Scan for the cell matching the given text and deliver its (x, y) coordinate at center. 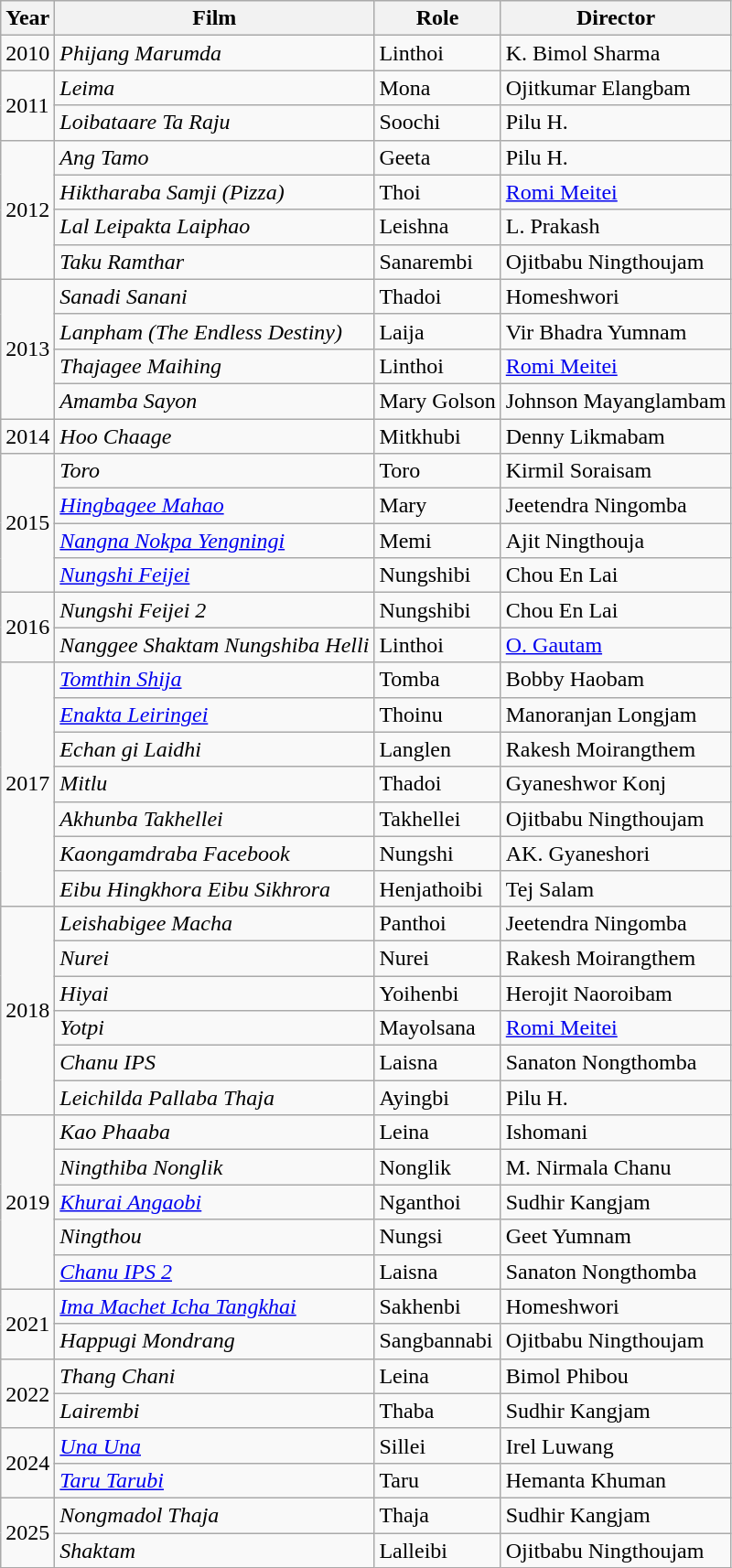
2010 (27, 53)
Thajagee Maihing (214, 366)
Nungshi Feijei 2 (214, 610)
Bimol Phibou (616, 1376)
Enakta Leiringei (214, 714)
Taru (437, 1480)
Irel Luwang (616, 1445)
2019 (27, 1202)
Taku Ramthar (214, 262)
Ningthiba Nonglik (214, 1167)
Khurai Angaobi (214, 1202)
Langlen (437, 749)
Bobby Haobam (616, 680)
Happugi Mondrang (214, 1341)
Sanadi Sanani (214, 296)
Film (214, 18)
Phijang Marumda (214, 53)
Sillei (437, 1445)
Tej Salam (616, 888)
Hemanta Khuman (616, 1480)
Ajit Ningthouja (616, 541)
Chanu IPS (214, 1063)
2025 (27, 1532)
K. Bimol Sharma (616, 53)
Year (27, 18)
Mary (437, 506)
2017 (27, 784)
Panthoi (437, 923)
Geeta (437, 157)
Nangna Nokpa Yengningi (214, 541)
Ang Tamo (214, 157)
Leishabigee Macha (214, 923)
Ayingbi (437, 1098)
Hoo Chaage (214, 436)
2024 (27, 1463)
Mary Golson (437, 401)
Echan gi Laidhi (214, 749)
Kirmil Soraisam (616, 471)
Taru Tarubi (214, 1480)
L. Prakash (616, 227)
Thoi (437, 192)
Nganthoi (437, 1202)
Ima Machet Icha Tangkhai (214, 1306)
Mona (437, 88)
Ojitkumar Elangbam (616, 88)
Lanpham (The Endless Destiny) (214, 331)
Eibu Hingkhora Eibu Sikhrora (214, 888)
Nungsi (437, 1237)
Lairembi (214, 1411)
2015 (27, 523)
Hiktharaba Samji (Pizza) (214, 192)
Johnson Mayanglambam (616, 401)
Thaja (437, 1515)
Hiyai (214, 993)
Sakhenbi (437, 1306)
Yotpi (214, 1028)
Mitkhubi (437, 436)
Laija (437, 331)
Geet Yumnam (616, 1237)
Manoranjan Longjam (616, 714)
Leishna (437, 227)
2018 (27, 1010)
O. Gautam (616, 645)
Yoihenbi (437, 993)
Amamba Sayon (214, 401)
Akhunba Takhellei (214, 819)
Henjathoibi (437, 888)
M. Nirmala Chanu (616, 1167)
Leichilda Pallaba Thaja (214, 1098)
Ningthou (214, 1237)
2011 (27, 105)
Sangbannabi (437, 1341)
Memi (437, 541)
Gyaneshwor Konj (616, 784)
2013 (27, 349)
Lalleibi (437, 1551)
Leima (214, 88)
Thang Chani (214, 1376)
Kao Phaaba (214, 1133)
AK. Gyaneshori (616, 854)
Role (437, 18)
Loibataare Ta Raju (214, 123)
Denny Likmabam (616, 436)
2016 (27, 628)
Thoinu (437, 714)
Director (616, 18)
2012 (27, 209)
Thaba (437, 1411)
Nungshi Feijei (214, 575)
Nonglik (437, 1167)
Tomthin Shija (214, 680)
2021 (27, 1324)
Shaktam (214, 1551)
Kaongamdraba Facebook (214, 854)
Soochi (437, 123)
Tomba (437, 680)
2014 (27, 436)
Herojit Naoroibam (616, 993)
Chanu IPS 2 (214, 1272)
Hingbagee Mahao (214, 506)
Takhellei (437, 819)
Lal Leipakta Laiphao (214, 227)
Mitlu (214, 784)
Nungshi (437, 854)
Vir Bhadra Yumnam (616, 331)
Nongmadol Thaja (214, 1515)
Nanggee Shaktam Nungshiba Helli (214, 645)
Mayolsana (437, 1028)
Sanarembi (437, 262)
Ishomani (616, 1133)
Una Una (214, 1445)
2022 (27, 1393)
